Extract the [x, y] coordinate from the center of the cell holding the provided text.  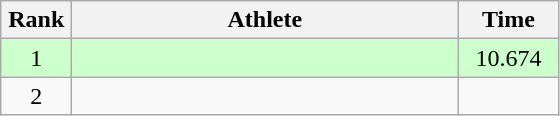
1 [36, 58]
Rank [36, 20]
Time [508, 20]
10.674 [508, 58]
2 [36, 96]
Athlete [265, 20]
